Search for the cell housing the specified text and yield its (X, Y) center coordinate. 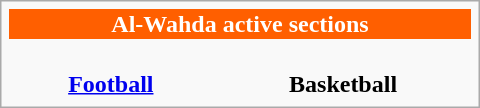
Football (110, 70)
Basketball (342, 70)
Al-Wahda active sections (240, 24)
